For the text-containing cell, return its midpoint in (x, y) coordinate format. 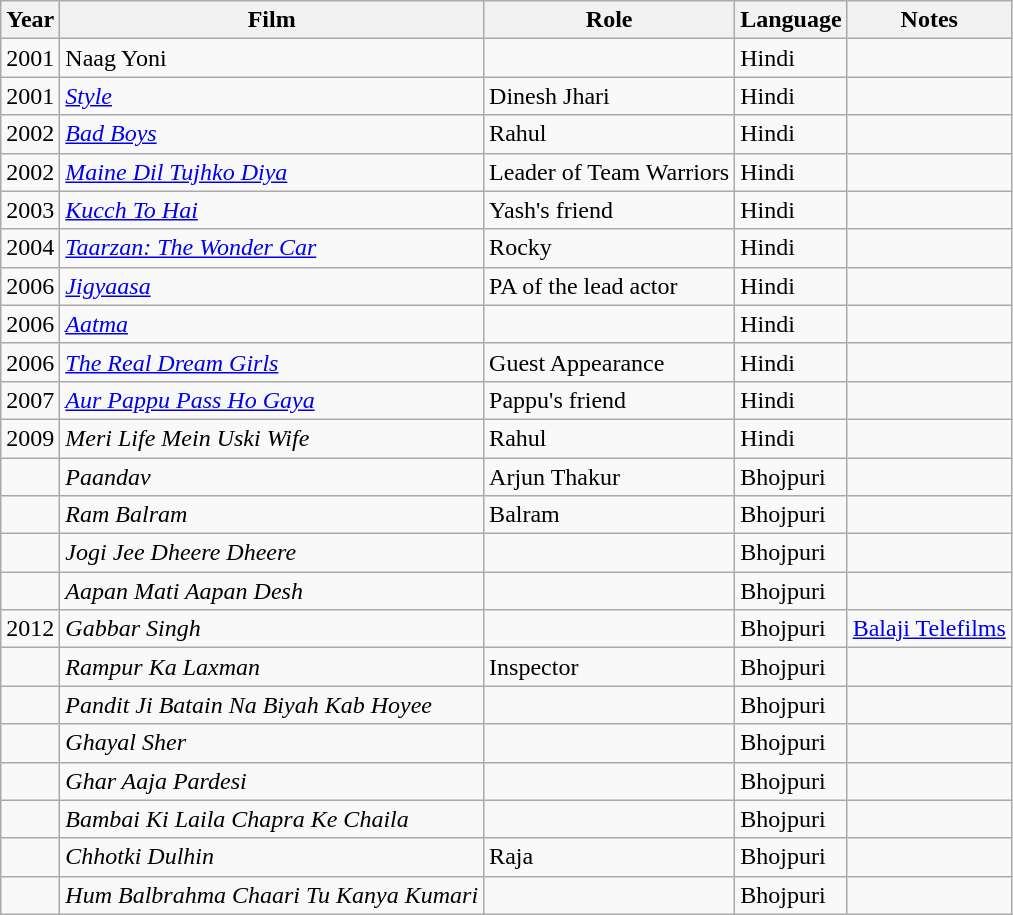
Dinesh Jhari (610, 96)
Inspector (610, 667)
Bambai Ki Laila Chapra Ke Chaila (272, 819)
Aur Pappu Pass Ho Gaya (272, 400)
2007 (30, 400)
Jigyaasa (272, 286)
Hum Balbrahma Chaari Tu Kanya Kumari (272, 895)
Balaji Telefilms (929, 629)
The Real Dream Girls (272, 362)
Meri Life Mein Uski Wife (272, 438)
Ghar Aaja Pardesi (272, 781)
Kucch To Hai (272, 210)
Yash's friend (610, 210)
2004 (30, 248)
Notes (929, 20)
Role (610, 20)
Pappu's friend (610, 400)
2009 (30, 438)
Rampur Ka Laxman (272, 667)
Aatma (272, 324)
2003 (30, 210)
Style (272, 96)
Paandav (272, 477)
Rocky (610, 248)
Film (272, 20)
Balram (610, 515)
Gabbar Singh (272, 629)
Aapan Mati Aapan Desh (272, 591)
Ram Balram (272, 515)
2012 (30, 629)
PA of the lead actor (610, 286)
Arjun Thakur (610, 477)
Maine Dil Tujhko Diya (272, 172)
Guest Appearance (610, 362)
Chhotki Dulhin (272, 857)
Bad Boys (272, 134)
Language (791, 20)
Raja (610, 857)
Jogi Jee Dheere Dheere (272, 553)
Pandit Ji Batain Na Biyah Kab Hoyee (272, 705)
Year (30, 20)
Taarzan: The Wonder Car (272, 248)
Naag Yoni (272, 58)
Leader of Team Warriors (610, 172)
Ghayal Sher (272, 743)
